For the text-containing cell, return its midpoint in [X, Y] coordinate format. 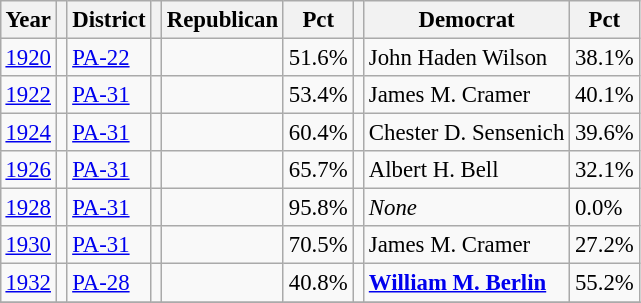
None [467, 208]
Republican [222, 20]
PA-22 [109, 57]
27.2% [604, 245]
District [109, 20]
70.5% [318, 245]
1922 [28, 95]
65.7% [318, 170]
John Haden Wilson [467, 57]
1924 [28, 133]
55.2% [604, 283]
1928 [28, 208]
PA-28 [109, 283]
40.1% [604, 95]
95.8% [318, 208]
40.8% [318, 283]
1926 [28, 170]
1932 [28, 283]
0.0% [604, 208]
51.6% [318, 57]
38.1% [604, 57]
39.6% [604, 133]
Democrat [467, 20]
Chester D. Sensenich [467, 133]
William M. Berlin [467, 283]
1930 [28, 245]
1920 [28, 57]
Albert H. Bell [467, 170]
Year [28, 20]
32.1% [604, 170]
60.4% [318, 133]
53.4% [318, 95]
